Return the [x, y] coordinate for the center point of the cell that contains the specified text.  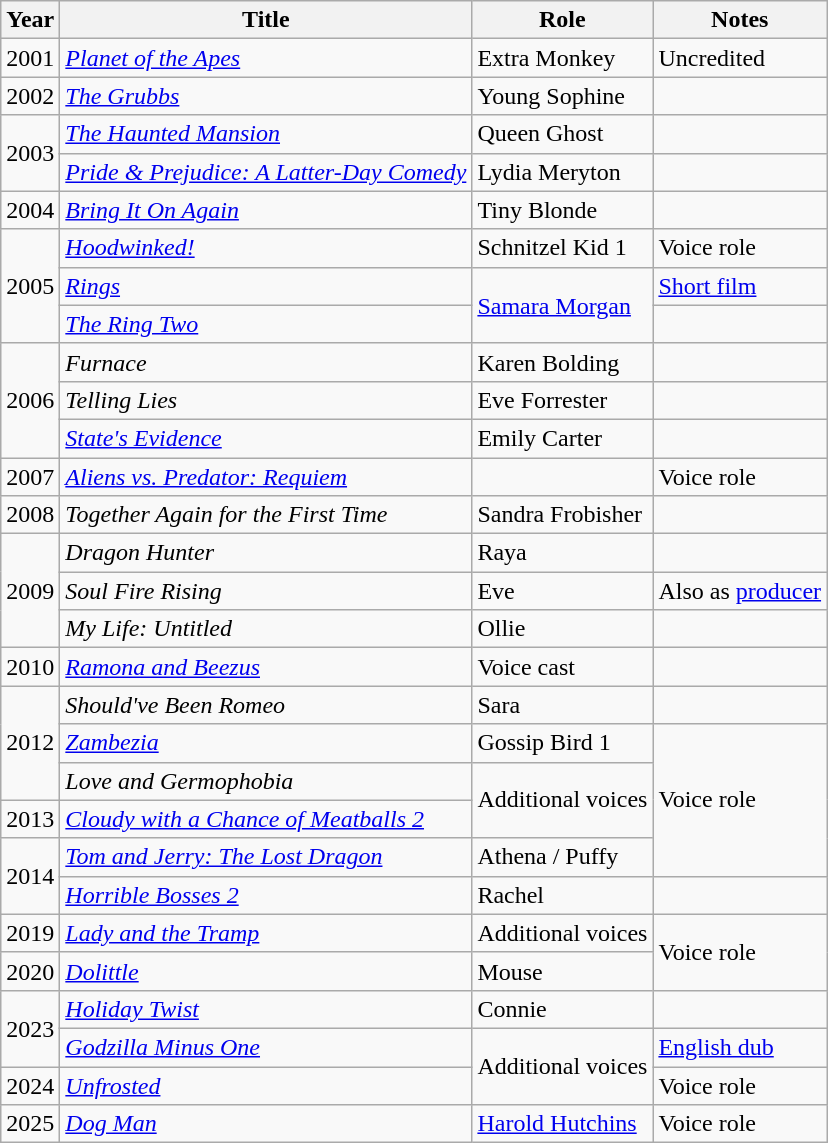
Also as producer [740, 591]
2003 [30, 153]
Schnitzel Kid 1 [562, 248]
2013 [30, 819]
2012 [30, 743]
The Grubbs [266, 96]
Horrible Bosses 2 [266, 895]
Furnace [266, 362]
2025 [30, 1124]
2002 [30, 96]
Dog Man [266, 1124]
Dolittle [266, 971]
State's Evidence [266, 438]
Tom and Jerry: The Lost Dragon [266, 857]
2010 [30, 667]
2023 [30, 1028]
Tiny Blonde [562, 210]
Voice cast [562, 667]
2001 [30, 58]
Queen Ghost [562, 134]
Rachel [562, 895]
The Ring Two [266, 324]
Emily Carter [562, 438]
The Haunted Mansion [266, 134]
2006 [30, 400]
Bring It On Again [266, 210]
2007 [30, 477]
Soul Fire Rising [266, 591]
Planet of the Apes [266, 58]
Aliens vs. Predator: Requiem [266, 477]
Young Sophine [562, 96]
Together Again for the First Time [266, 515]
Lydia Meryton [562, 172]
Samara Morgan [562, 305]
Ramona and Beezus [266, 667]
Hoodwinked! [266, 248]
2020 [30, 971]
My Life: Untitled [266, 629]
Notes [740, 20]
2024 [30, 1085]
2019 [30, 933]
Telling Lies [266, 400]
2005 [30, 286]
Sandra Frobisher [562, 515]
Eve Forrester [562, 400]
Zambezia [266, 743]
Rings [266, 286]
Short film [740, 286]
Year [30, 20]
Athena / Puffy [562, 857]
2009 [30, 591]
English dub [740, 1047]
Cloudy with a Chance of Meatballs 2 [266, 819]
Uncredited [740, 58]
Should've Been Romeo [266, 705]
Harold Hutchins [562, 1124]
Lady and the Tramp [266, 933]
Role [562, 20]
Raya [562, 553]
2008 [30, 515]
2014 [30, 876]
Godzilla Minus One [266, 1047]
Gossip Bird 1 [562, 743]
Unfrosted [266, 1085]
Holiday Twist [266, 1009]
Extra Monkey [562, 58]
Mouse [562, 971]
Pride & Prejudice: A Latter-Day Comedy [266, 172]
Connie [562, 1009]
Eve [562, 591]
Title [266, 20]
Ollie [562, 629]
Sara [562, 705]
2004 [30, 210]
Love and Germophobia [266, 781]
Dragon Hunter [266, 553]
Karen Bolding [562, 362]
